Detect which cell encompasses the target text, then output its [X, Y] center coordinate. 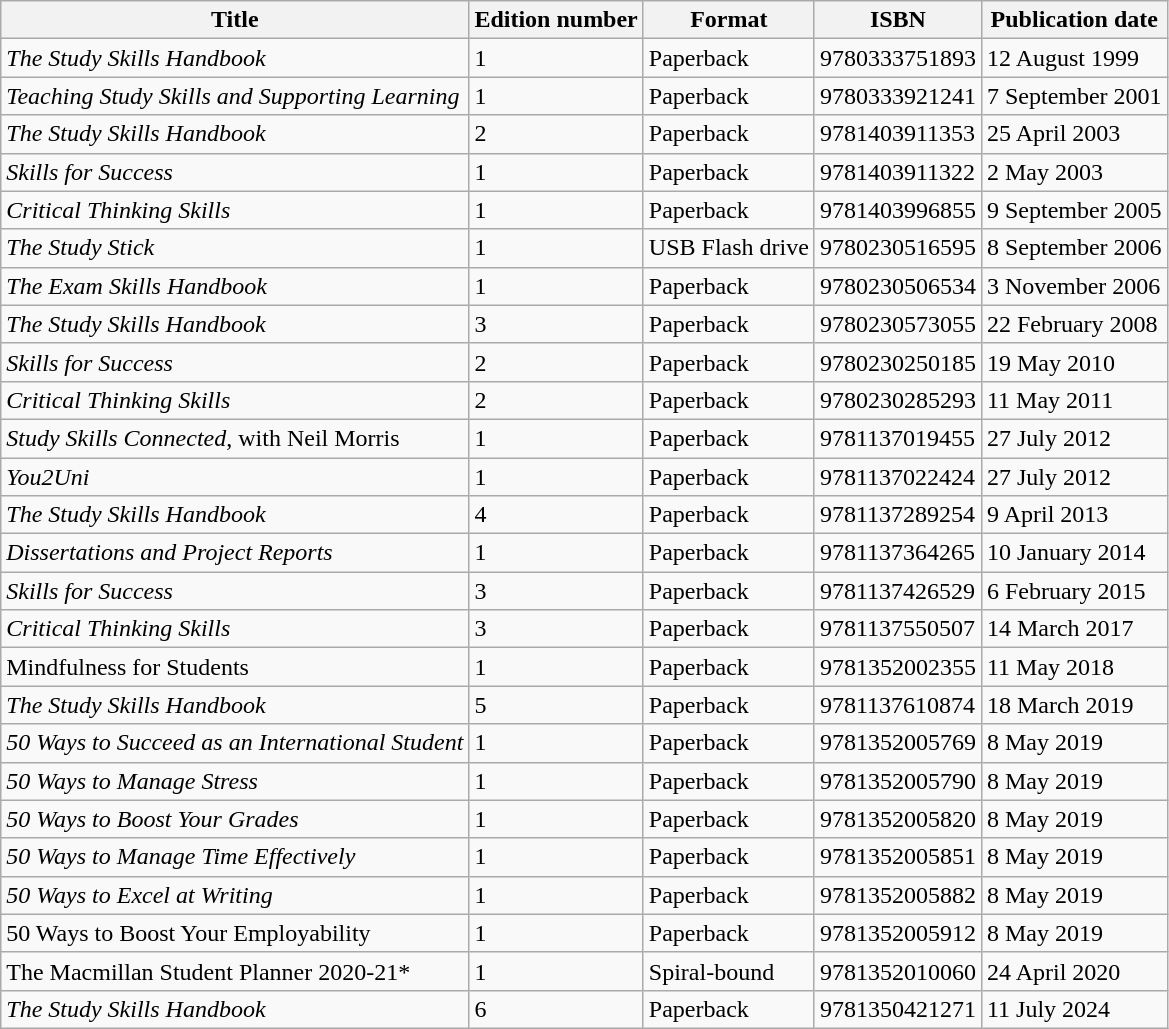
9781137022424 [898, 477]
USB Flash drive [728, 248]
Mindfulness for Students [235, 667]
9780230573055 [898, 324]
9781352005790 [898, 781]
Study Skills Connected, with Neil Morris [235, 438]
9781137289254 [898, 515]
19 May 2010 [1074, 362]
9781403996855 [898, 210]
9781137426529 [898, 591]
22 February 2008 [1074, 324]
9 September 2005 [1074, 210]
25 April 2003 [1074, 134]
6 [556, 1009]
9781352005851 [898, 857]
50 Ways to Manage Stress [235, 781]
9781352005912 [898, 933]
9781352002355 [898, 667]
50 Ways to Boost Your Employability [235, 933]
9780230285293 [898, 400]
The Study Stick [235, 248]
Teaching Study Skills and Supporting Learning [235, 96]
9781137364265 [898, 553]
Title [235, 20]
The Exam Skills Handbook [235, 286]
9781352010060 [898, 971]
11 July 2024 [1074, 1009]
9781403911322 [898, 172]
9781137019455 [898, 438]
7 September 2001 [1074, 96]
Edition number [556, 20]
50 Ways to Excel at Writing [235, 895]
12 August 1999 [1074, 58]
2 May 2003 [1074, 172]
9781352005882 [898, 895]
The Macmillan Student Planner 2020-21* [235, 971]
9780230250185 [898, 362]
5 [556, 705]
9781403911353 [898, 134]
9780333921241 [898, 96]
9781350421271 [898, 1009]
Spiral-bound [728, 971]
24 April 2020 [1074, 971]
4 [556, 515]
Publication date [1074, 20]
8 September 2006 [1074, 248]
14 March 2017 [1074, 629]
50 Ways to Boost Your Grades [235, 819]
9780333751893 [898, 58]
9781352005820 [898, 819]
ISBN [898, 20]
3 November 2006 [1074, 286]
9 April 2013 [1074, 515]
9781137610874 [898, 705]
11 May 2018 [1074, 667]
9781352005769 [898, 743]
11 May 2011 [1074, 400]
9780230506534 [898, 286]
9781137550507 [898, 629]
50 Ways to Succeed as an International Student [235, 743]
Dissertations and Project Reports [235, 553]
9780230516595 [898, 248]
50 Ways to Manage Time Effectively [235, 857]
Format [728, 20]
18 March 2019 [1074, 705]
10 January 2014 [1074, 553]
You2Uni [235, 477]
6 February 2015 [1074, 591]
